Identify which cell holds the provided text, then report its [X, Y] central coordinate. 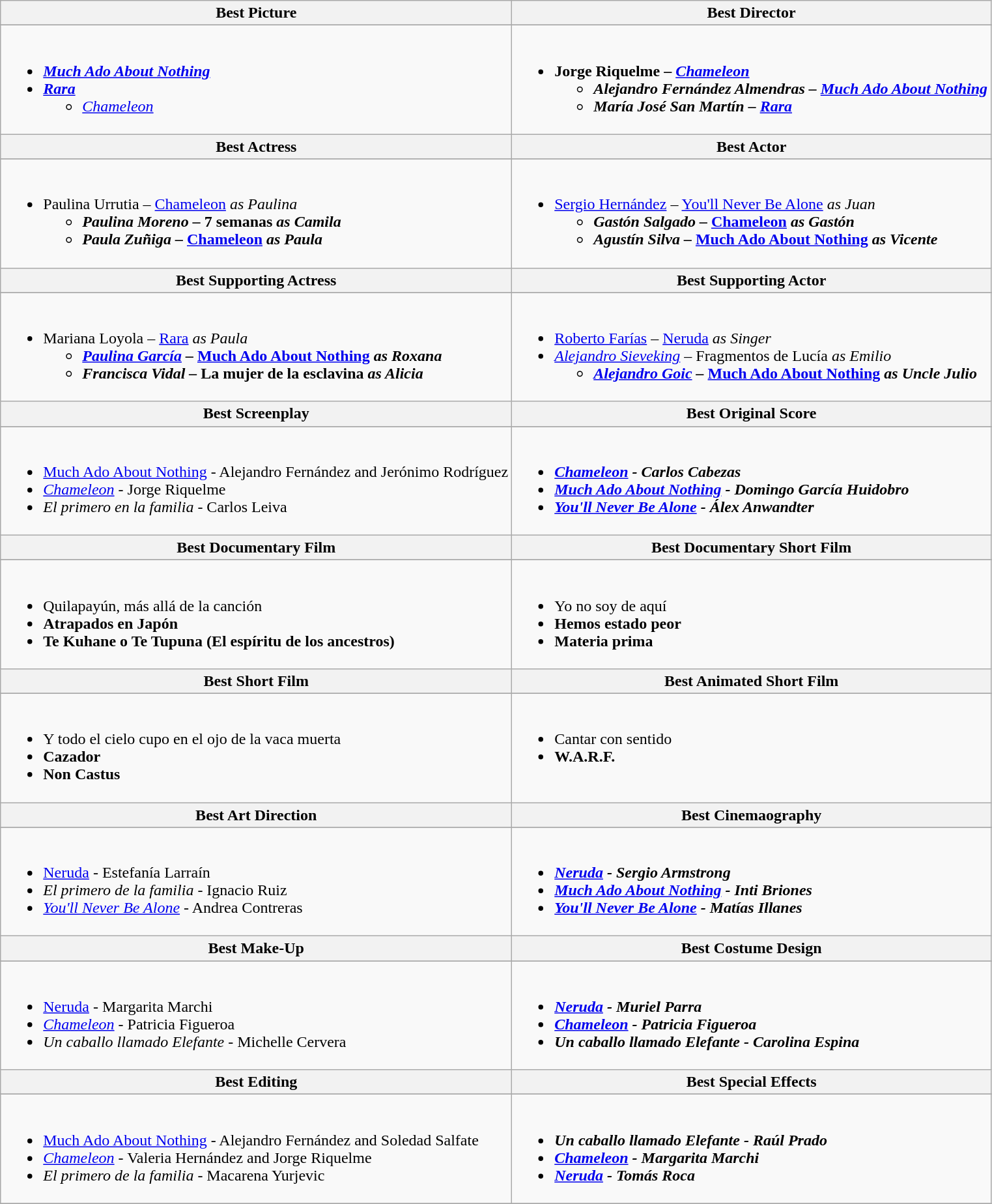
Much Ado About NothingRaraChameleon [257, 79]
Quilapayún, más allá de la canciónAtrapados en JapónTe Kuhane o Te Tupuna (El espíritu de los ancestros) [257, 614]
Paulina Urrutia – Chameleon as PaulinaPaulina Moreno – 7 semanas as CamilaPaula Zuñiga – Chameleon as Paula [257, 214]
Roberto Farías – Neruda as SingerAlejandro Sieveking – Fragmentos de Lucía as EmilioAlejandro Goic – Much Ado About Nothing as Uncle Julio [752, 347]
Neruda - Estefanía LarraínEl primero de la familia - Ignacio RuizYou'll Never Be Alone - Andrea Contreras [257, 882]
Neruda - Muriel ParraChameleon - Patricia FigueroaUn caballo llamado Elefante - Carolina Espina [752, 1015]
Best Screenplay [257, 414]
Best Special Effects [752, 1082]
Much Ado About Nothing - Alejandro Fernández and Jerónimo RodríguezChameleon - Jorge RiquelmeEl primero en la familia - Carlos Leiva [257, 481]
Neruda - Sergio ArmstrongMuch Ado About Nothing - Inti BrionesYou'll Never Be Alone - Matías Illanes [752, 882]
Best Editing [257, 1082]
Best Original Score [752, 414]
Best Supporting Actress [257, 280]
Best Picture [257, 13]
Best Animated Short Film [752, 681]
Y todo el cielo cupo en el ojo de la vaca muertaCazadorNon Castus [257, 748]
Best Actress [257, 147]
Cantar con sentidoW.A.R.F. [752, 748]
Best Make-Up [257, 949]
Best Art Direction [257, 815]
Jorge Riquelme – ChameleonAlejandro Fernández Almendras – Much Ado About NothingMaría José San Martín – Rara [752, 79]
Best Cinemaography [752, 815]
Best Short Film [257, 681]
Mariana Loyola – Rara as PaulaPaulina García – Much Ado About Nothing as RoxanaFrancisca Vidal – La mujer de la esclavina as Alicia [257, 347]
Best Actor [752, 147]
Best Documentary Film [257, 547]
Un caballo llamado Elefante - Raúl PradoChameleon - Margarita MarchiNeruda - Tomás Roca [752, 1149]
Neruda - Margarita MarchiChameleon - Patricia FigueroaUn caballo llamado Elefante - Michelle Cervera [257, 1015]
Sergio Hernández – You'll Never Be Alone as JuanGastón Salgado – Chameleon as GastónAgustín Silva – Much Ado About Nothing as Vicente [752, 214]
Chameleon - Carlos CabezasMuch Ado About Nothing - Domingo García HuidobroYou'll Never Be Alone - Álex Anwandter [752, 481]
Best Costume Design [752, 949]
Best Documentary Short Film [752, 547]
Best Supporting Actor [752, 280]
Best Director [752, 13]
Yo no soy de aquíHemos estado peorMateria prima [752, 614]
